Detect which cell encompasses the target text, then output its [X, Y] center coordinate. 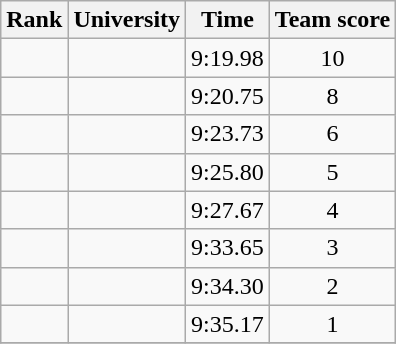
4 [332, 210]
Time [228, 20]
9:23.73 [228, 134]
10 [332, 58]
9:20.75 [228, 96]
Rank [34, 20]
8 [332, 96]
9:19.98 [228, 58]
6 [332, 134]
1 [332, 324]
5 [332, 172]
9:25.80 [228, 172]
2 [332, 286]
9:35.17 [228, 324]
Team score [332, 20]
9:33.65 [228, 248]
9:27.67 [228, 210]
3 [332, 248]
University [127, 20]
9:34.30 [228, 286]
